Determine the [X, Y] coordinate at the center of the cell enclosing the given text.  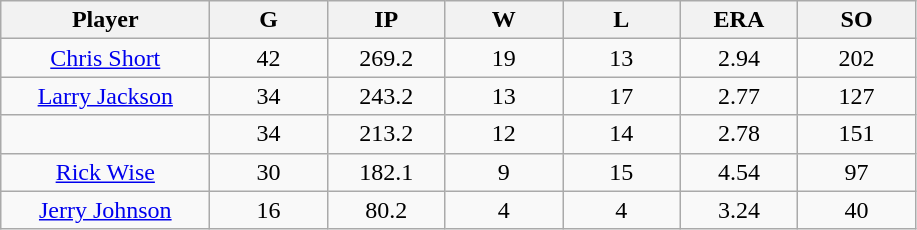
16 [269, 210]
SO [857, 20]
Larry Jackson [106, 96]
213.2 [386, 134]
Chris Short [106, 58]
9 [504, 172]
12 [504, 134]
97 [857, 172]
40 [857, 210]
269.2 [386, 58]
14 [622, 134]
4.54 [739, 172]
80.2 [386, 210]
182.1 [386, 172]
Jerry Johnson [106, 210]
17 [622, 96]
W [504, 20]
202 [857, 58]
15 [622, 172]
42 [269, 58]
2.77 [739, 96]
2.78 [739, 134]
3.24 [739, 210]
151 [857, 134]
IP [386, 20]
G [269, 20]
243.2 [386, 96]
Player [106, 20]
2.94 [739, 58]
Rick Wise [106, 172]
127 [857, 96]
30 [269, 172]
19 [504, 58]
L [622, 20]
ERA [739, 20]
